Pinpoint the cell where the given text exists, returning its (X, Y) midpoint coordinate. 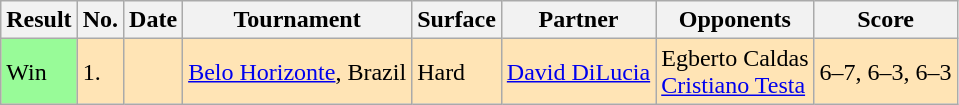
Egberto Caldas Cristiano Testa (735, 72)
Hard (457, 72)
David DiLucia (578, 72)
6–7, 6–3, 6–3 (886, 72)
Surface (457, 20)
Opponents (735, 20)
Partner (578, 20)
No. (100, 20)
1. (100, 72)
Date (154, 20)
Tournament (298, 20)
Belo Horizonte, Brazil (298, 72)
Win (39, 72)
Score (886, 20)
Result (39, 20)
